Locate the cell with the specified text and output its [x, y] center coordinate. 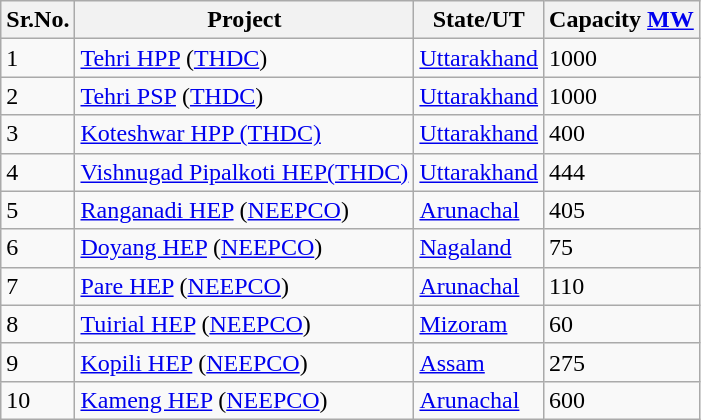
400 [622, 134]
Assam [479, 362]
Capacity MW [622, 20]
7 [38, 286]
110 [622, 286]
60 [622, 324]
5 [38, 210]
Tehri HPP (THDC) [244, 58]
600 [622, 400]
Vishnugad Pipalkoti HEP(THDC) [244, 172]
4 [38, 172]
10 [38, 400]
405 [622, 210]
Ranganadi HEP (NEEPCO) [244, 210]
Sr.No. [38, 20]
Kopili HEP (NEEPCO) [244, 362]
Doyang HEP (NEEPCO) [244, 248]
Project [244, 20]
3 [38, 134]
444 [622, 172]
Tuirial HEP (NEEPCO) [244, 324]
Kameng HEP (NEEPCO) [244, 400]
Tehri PSP (THDC) [244, 96]
Koteshwar HPP (THDC) [244, 134]
Pare HEP (NEEPCO) [244, 286]
Nagaland [479, 248]
275 [622, 362]
8 [38, 324]
2 [38, 96]
State/UT [479, 20]
9 [38, 362]
Mizoram [479, 324]
1 [38, 58]
6 [38, 248]
75 [622, 248]
